Return (x, y) of the center of cell containing provided text 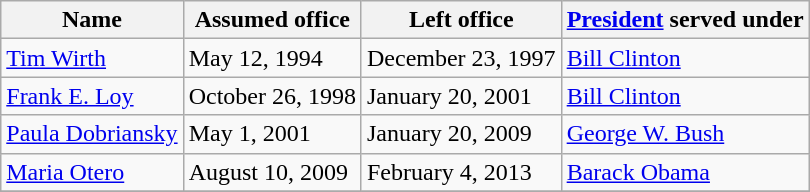
Barack Obama (685, 172)
Tim Wirth (92, 58)
President served under (685, 20)
May 12, 1994 (272, 58)
January 20, 2001 (461, 96)
Left office (461, 20)
August 10, 2009 (272, 172)
Paula Dobriansky (92, 134)
George W. Bush (685, 134)
May 1, 2001 (272, 134)
December 23, 1997 (461, 58)
February 4, 2013 (461, 172)
Name (92, 20)
Assumed office (272, 20)
Frank E. Loy (92, 96)
October 26, 1998 (272, 96)
Maria Otero (92, 172)
January 20, 2009 (461, 134)
